Return (X, Y) of the center of cell containing provided text 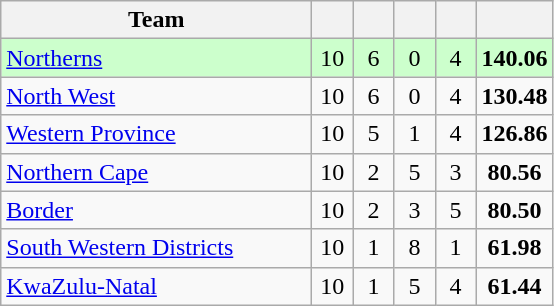
South Western Districts (156, 248)
126.86 (514, 134)
North West (156, 96)
80.50 (514, 210)
130.48 (514, 96)
61.98 (514, 248)
Border (156, 210)
140.06 (514, 58)
Western Province (156, 134)
Team (156, 20)
8 (414, 248)
KwaZulu-Natal (156, 286)
Northerns (156, 58)
61.44 (514, 286)
Northern Cape (156, 172)
80.56 (514, 172)
